Return the [X, Y] coordinate for the center point of the cell that contains the specified text.  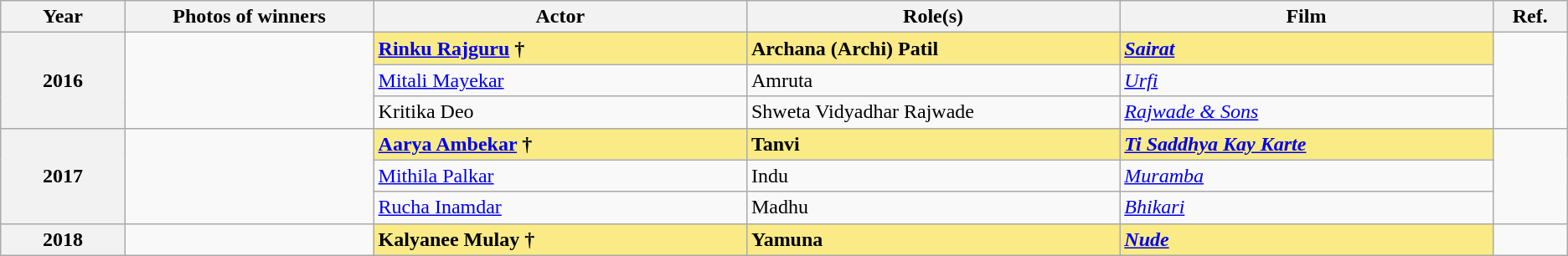
Kritika Deo [560, 112]
Actor [560, 17]
Archana (Archi) Patil [933, 49]
Shweta Vidyadhar Rajwade [933, 112]
Aarya Ambekar † [560, 144]
Ti Saddhya Kay Karte [1307, 144]
Ref. [1529, 17]
Rucha Inamdar [560, 207]
Role(s) [933, 17]
2016 [63, 80]
Photos of winners [250, 17]
Amruta [933, 80]
Kalyanee Mulay † [560, 239]
Urfi [1307, 80]
Tanvi [933, 144]
Madhu [933, 207]
Sairat [1307, 49]
2017 [63, 176]
Mithila Palkar [560, 176]
Rajwade & Sons [1307, 112]
Mitali Mayekar [560, 80]
Year [63, 17]
Indu [933, 176]
Bhikari [1307, 207]
Rinku Rajguru † [560, 49]
2018 [63, 239]
Film [1307, 17]
Yamuna [933, 239]
Muramba [1307, 176]
Nude [1307, 239]
